From the cell containing the given text, extract its center point as (X, Y) coordinate. 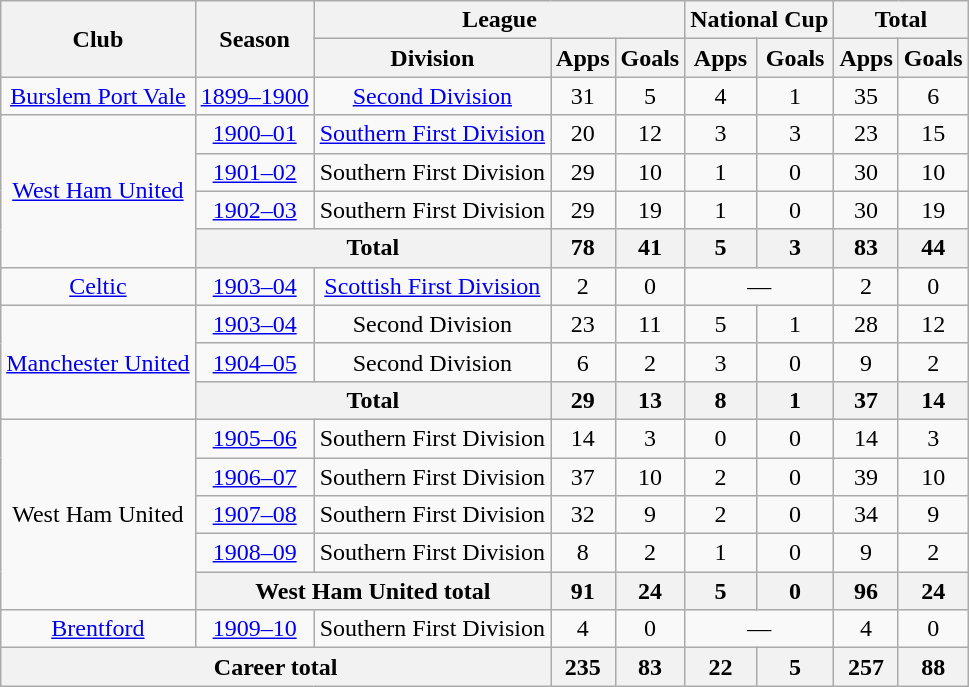
1899–1900 (254, 96)
Celtic (98, 286)
Career total (276, 667)
22 (721, 667)
41 (650, 248)
78 (583, 248)
44 (933, 248)
Brentford (98, 629)
88 (933, 667)
1908–09 (254, 553)
1900–01 (254, 134)
28 (866, 324)
13 (650, 400)
Manchester United (98, 362)
Burslem Port Vale (98, 96)
15 (933, 134)
1904–05 (254, 362)
Division (432, 58)
1901–02 (254, 172)
32 (583, 515)
1909–10 (254, 629)
1902–03 (254, 210)
20 (583, 134)
96 (866, 591)
35 (866, 96)
11 (650, 324)
1907–08 (254, 515)
235 (583, 667)
91 (583, 591)
1905–06 (254, 438)
Scottish First Division (432, 286)
National Cup (760, 20)
League (500, 20)
1906–07 (254, 477)
34 (866, 515)
Season (254, 39)
Club (98, 39)
31 (583, 96)
257 (866, 667)
39 (866, 477)
West Ham United total (372, 591)
